Detect which cell encompasses the target text, then output its [X, Y] center coordinate. 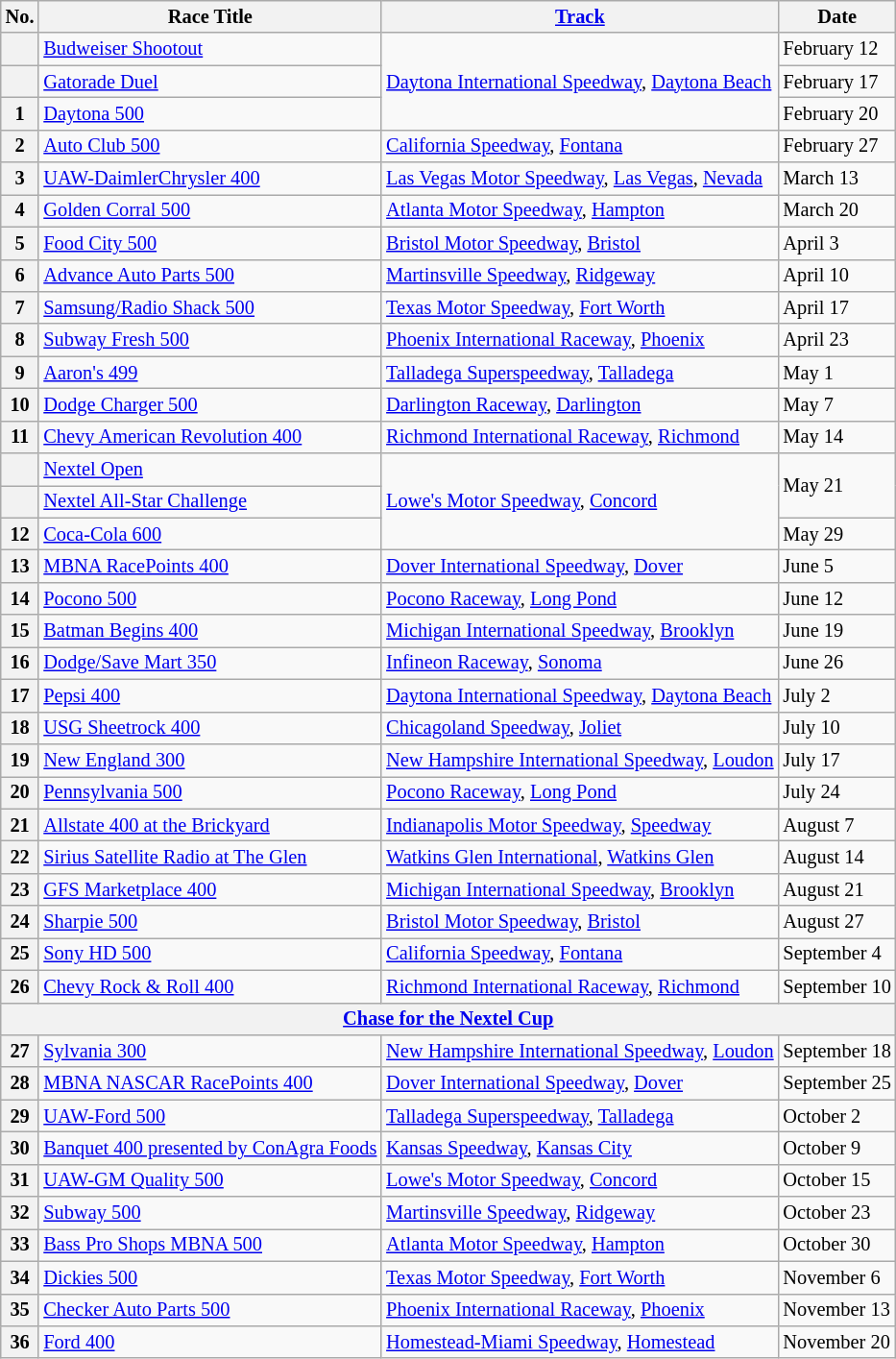
5 [20, 243]
Gatorade Duel [209, 82]
Infineon Raceway, Sonoma [580, 663]
25 [20, 954]
November 20 [836, 1342]
GFS Marketplace 400 [209, 889]
Date [836, 16]
Sylvania 300 [209, 1051]
June 19 [836, 631]
Ford 400 [209, 1342]
August 21 [836, 889]
Aaron's 499 [209, 373]
Coca-Cola 600 [209, 534]
Chase for the Nextel Cup [448, 1019]
34 [20, 1277]
July 24 [836, 792]
July 10 [836, 728]
Track [580, 16]
Pennsylvania 500 [209, 792]
July 2 [836, 695]
Sirius Satellite Radio at The Glen [209, 857]
Allstate 400 at the Brickyard [209, 825]
8 [20, 340]
Indianapolis Motor Speedway, Speedway [580, 825]
Nextel Open [209, 470]
Sony HD 500 [209, 954]
2 [20, 146]
October 2 [836, 1116]
Sharpie 500 [209, 922]
Subway 500 [209, 1213]
November 6 [836, 1277]
23 [20, 889]
MBNA NASCAR RacePoints 400 [209, 1083]
15 [20, 631]
May 21 [836, 486]
October 15 [836, 1180]
Golden Corral 500 [209, 210]
June 5 [836, 566]
18 [20, 728]
April 17 [836, 307]
UAW-Ford 500 [209, 1116]
April 3 [836, 243]
26 [20, 986]
March 20 [836, 210]
Advance Auto Parts 500 [209, 276]
Chevy Rock & Roll 400 [209, 986]
Food City 500 [209, 243]
No. [20, 16]
July 17 [836, 760]
February 20 [836, 113]
30 [20, 1148]
20 [20, 792]
31 [20, 1180]
Bass Pro Shops MBNA 500 [209, 1245]
Race Title [209, 16]
Dodge Charger 500 [209, 404]
21 [20, 825]
Nextel All-Star Challenge [209, 501]
September 4 [836, 954]
19 [20, 760]
UAW-DaimlerChrysler 400 [209, 179]
February 27 [836, 146]
August 14 [836, 857]
August 7 [836, 825]
April 23 [836, 340]
Dickies 500 [209, 1277]
16 [20, 663]
May 7 [836, 404]
36 [20, 1342]
October 9 [836, 1148]
April 10 [836, 276]
35 [20, 1310]
33 [20, 1245]
Las Vegas Motor Speedway, Las Vegas, Nevada [580, 179]
32 [20, 1213]
Subway Fresh 500 [209, 340]
October 30 [836, 1245]
May 1 [836, 373]
3 [20, 179]
March 13 [836, 179]
August 27 [836, 922]
27 [20, 1051]
17 [20, 695]
June 12 [836, 598]
Dodge/Save Mart 350 [209, 663]
May 29 [836, 534]
Banquet 400 presented by ConAgra Foods [209, 1148]
12 [20, 534]
6 [20, 276]
May 14 [836, 437]
24 [20, 922]
June 26 [836, 663]
Darlington Raceway, Darlington [580, 404]
February 12 [836, 49]
Auto Club 500 [209, 146]
7 [20, 307]
4 [20, 210]
September 25 [836, 1083]
Chevy American Revolution 400 [209, 437]
9 [20, 373]
October 23 [836, 1213]
September 18 [836, 1051]
Checker Auto Parts 500 [209, 1310]
Homestead-Miami Speedway, Homestead [580, 1342]
Samsung/Radio Shack 500 [209, 307]
10 [20, 404]
Watkins Glen International, Watkins Glen [580, 857]
February 17 [836, 82]
Daytona 500 [209, 113]
11 [20, 437]
Batman Begins 400 [209, 631]
Budweiser Shootout [209, 49]
1 [20, 113]
Chicagoland Speedway, Joliet [580, 728]
UAW-GM Quality 500 [209, 1180]
November 13 [836, 1310]
USG Sheetrock 400 [209, 728]
14 [20, 598]
Pepsi 400 [209, 695]
28 [20, 1083]
New England 300 [209, 760]
September 10 [836, 986]
13 [20, 566]
Kansas Speedway, Kansas City [580, 1148]
29 [20, 1116]
22 [20, 857]
Pocono 500 [209, 598]
MBNA RacePoints 400 [209, 566]
